Return (x, y) of the center of cell containing provided text 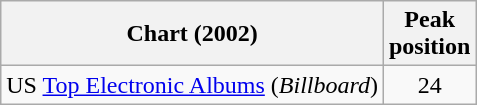
US Top Electronic Albums (Billboard) (192, 85)
Peakposition (429, 34)
Chart (2002) (192, 34)
24 (429, 85)
